Determine the (X, Y) coordinate at the center of the cell enclosing the given text.  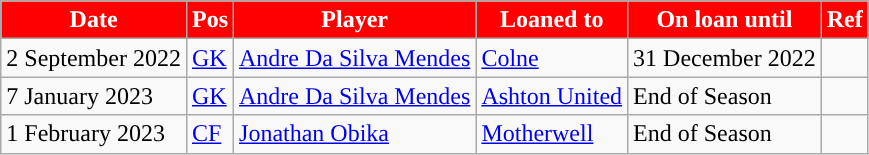
7 January 2023 (94, 96)
Pos (210, 20)
31 December 2022 (725, 58)
On loan until (725, 20)
Colne (552, 58)
Ref (844, 20)
1 February 2023 (94, 134)
Jonathan Obika (355, 134)
Motherwell (552, 134)
Ashton United (552, 96)
Date (94, 20)
Loaned to (552, 20)
Player (355, 20)
2 September 2022 (94, 58)
CF (210, 134)
